Return the [x, y] coordinate for the center point of the cell that contains the specified text.  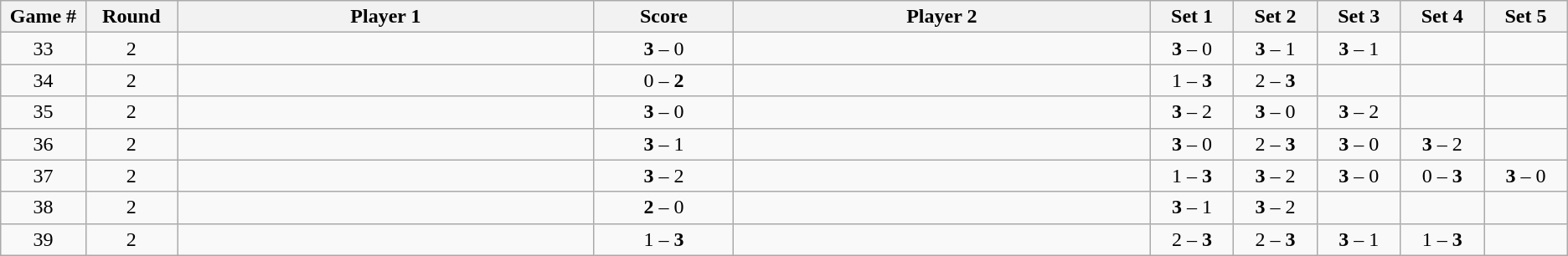
Set 3 [1359, 17]
35 [44, 112]
Set 5 [1526, 17]
33 [44, 49]
34 [44, 80]
0 – 3 [1442, 176]
Round [131, 17]
38 [44, 207]
Set 1 [1192, 17]
36 [44, 144]
0 – 2 [663, 80]
Player 2 [941, 17]
Score [663, 17]
37 [44, 176]
Set 2 [1276, 17]
39 [44, 239]
2 – 0 [663, 207]
Game # [44, 17]
Player 1 [386, 17]
Set 4 [1442, 17]
